Output the [x, y] coordinate of the center of the cell containing the given text.  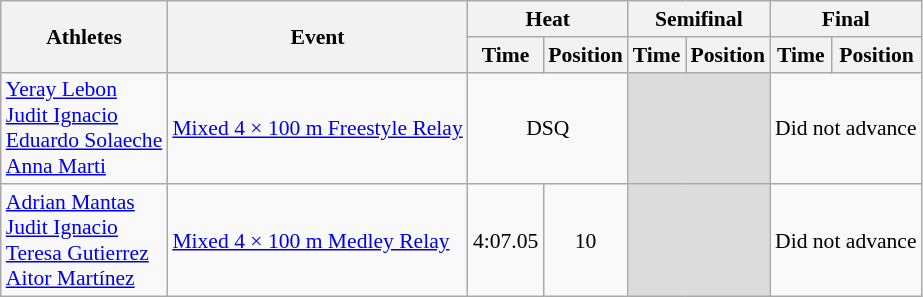
DSQ [548, 128]
Adrian MantasJudit IgnacioTeresa GutierrezAitor Martínez [84, 241]
Mixed 4 × 100 m Medley Relay [317, 241]
Mixed 4 × 100 m Freestyle Relay [317, 128]
Final [846, 19]
Yeray LebonJudit IgnacioEduardo SolaecheAnna Marti [84, 128]
4:07.05 [506, 241]
Event [317, 36]
10 [585, 241]
Heat [548, 19]
Semifinal [699, 19]
Athletes [84, 36]
